Return [X, Y] of the center of cell containing provided text 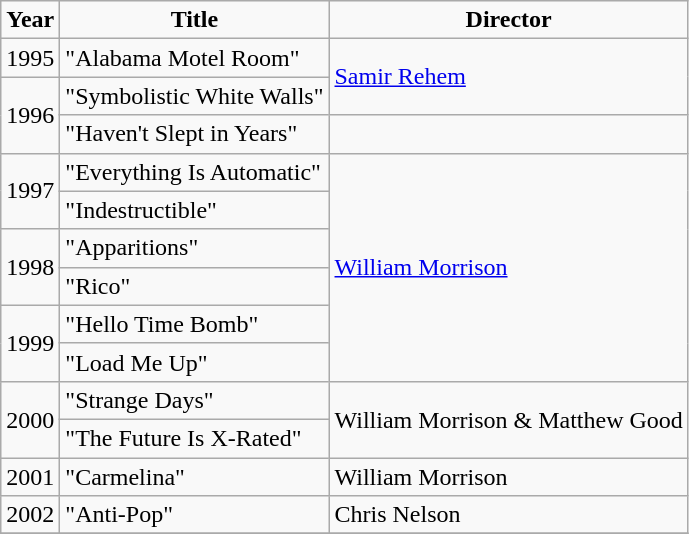
1998 [30, 267]
2000 [30, 419]
Chris Nelson [508, 515]
"Haven't Slept in Years" [194, 134]
"Rico" [194, 286]
1996 [30, 115]
William Morrison & Matthew Good [508, 419]
"Strange Days" [194, 400]
"Everything Is Automatic" [194, 172]
2001 [30, 477]
"Carmelina" [194, 477]
"Load Me Up" [194, 362]
"Alabama Motel Room" [194, 58]
1999 [30, 343]
"Symbolistic White Walls" [194, 96]
Year [30, 20]
"Apparitions" [194, 248]
2002 [30, 515]
"Indestructible" [194, 210]
1995 [30, 58]
1997 [30, 191]
Title [194, 20]
Director [508, 20]
"Anti-Pop" [194, 515]
"Hello Time Bomb" [194, 324]
"The Future Is X-Rated" [194, 438]
Samir Rehem [508, 77]
